Search for the cell housing the specified text and yield its [x, y] center coordinate. 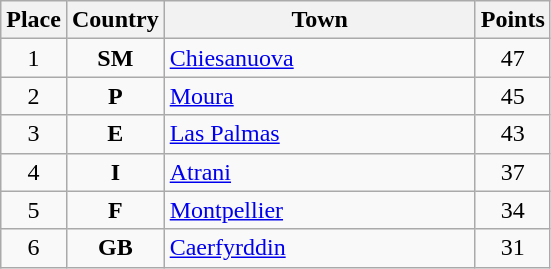
Montpellier [320, 210]
Country [115, 20]
45 [512, 96]
Las Palmas [320, 134]
4 [34, 172]
2 [34, 96]
1 [34, 58]
SM [115, 58]
I [115, 172]
F [115, 210]
43 [512, 134]
31 [512, 248]
Chiesanuova [320, 58]
47 [512, 58]
Town [320, 20]
6 [34, 248]
Place [34, 20]
3 [34, 134]
Points [512, 20]
34 [512, 210]
GB [115, 248]
Moura [320, 96]
E [115, 134]
37 [512, 172]
Caerfyrddin [320, 248]
P [115, 96]
5 [34, 210]
Atrani [320, 172]
